Capture the cell that displays the provided text and extract its (x, y) central coordinate. 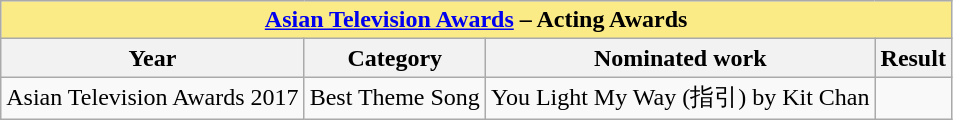
Nominated work (680, 58)
Best Theme Song (394, 98)
Asian Television Awards 2017 (152, 98)
Category (394, 58)
You Light My Way (指引) by Kit Chan (680, 98)
Result (913, 58)
Asian Television Awards – Acting Awards (476, 20)
Year (152, 58)
